Locate the cell with the specified text and output its (x, y) center coordinate. 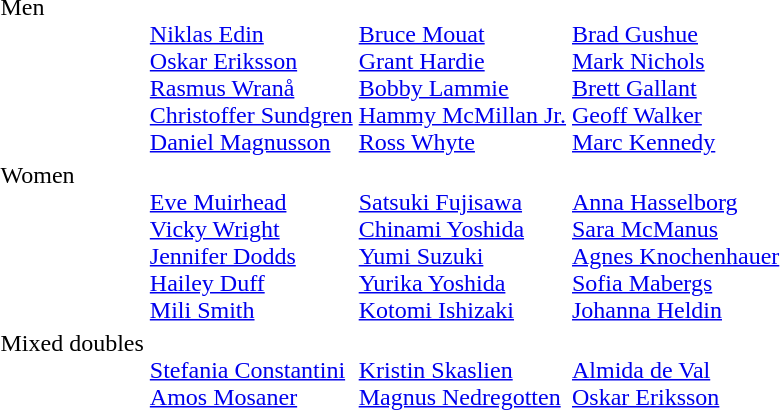
Eve MuirheadVicky WrightJennifer DoddsHailey DuffMili Smith (251, 242)
Satsuki FujisawaChinami YoshidaYumi SuzukiYurika YoshidaKotomi Ishizaki (462, 242)
